For the text-containing cell, return its midpoint in [X, Y] coordinate format. 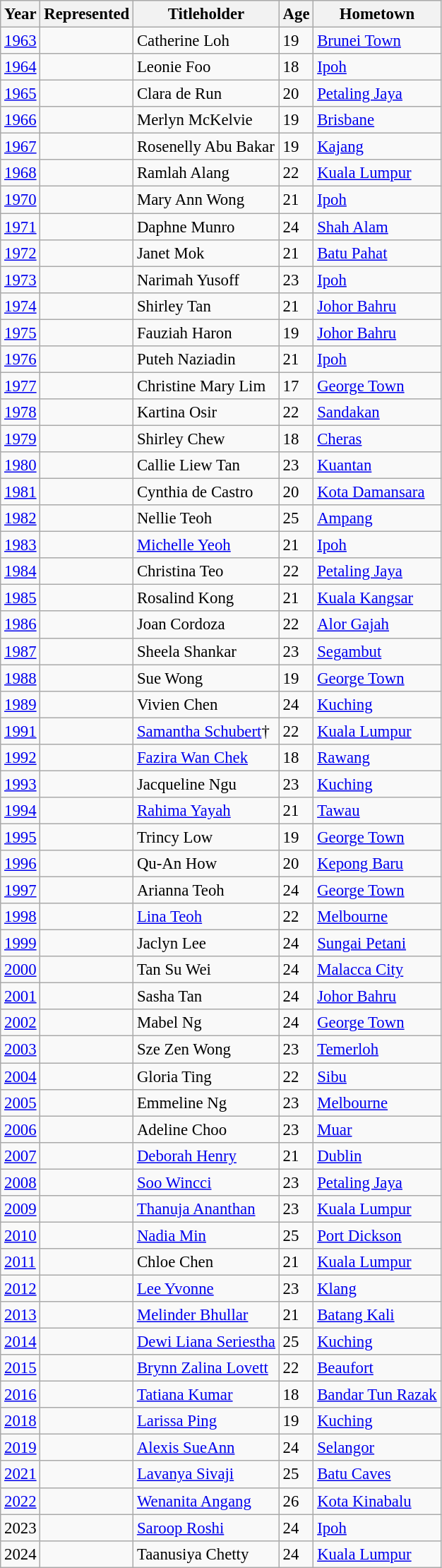
1976 [20, 360]
Lee Yvonne [206, 1288]
1979 [20, 439]
Mabel Ng [206, 1023]
1980 [20, 465]
Leonie Foo [206, 67]
2021 [20, 1475]
Soo Wincci [206, 1182]
Larissa Ping [206, 1421]
1983 [20, 545]
1995 [20, 837]
Shirley Chew [206, 439]
Segambut [377, 651]
Christine Mary Lim [206, 386]
Wenanita Angang [206, 1501]
Age [297, 14]
Saroop Roshi [206, 1528]
1988 [20, 678]
2009 [20, 1209]
Bandar Tun Razak [377, 1395]
2004 [20, 1076]
Represented [87, 14]
Kuantan [377, 465]
Cynthia de Castro [206, 492]
Rosalind Kong [206, 598]
1965 [20, 94]
1963 [20, 41]
2000 [20, 970]
1971 [20, 227]
2013 [20, 1315]
1984 [20, 571]
1964 [20, 67]
1981 [20, 492]
Jaclyn Lee [206, 944]
2014 [20, 1342]
Alor Gajah [377, 625]
2007 [20, 1156]
Thanuja Ananthan [206, 1209]
Titleholder [206, 14]
1993 [20, 784]
Temerloh [377, 1050]
Dublin [377, 1156]
1968 [20, 173]
1999 [20, 944]
2008 [20, 1182]
Nadia Min [206, 1235]
Emmeline Ng [206, 1103]
Tatiana Kumar [206, 1395]
Fauziah Haron [206, 333]
Janet Mok [206, 253]
2005 [20, 1103]
2024 [20, 1554]
Rawang [377, 758]
Tawau [377, 811]
Taanusiya Chetty [206, 1554]
Kota Kinabalu [377, 1501]
2022 [20, 1501]
Beaufort [377, 1368]
2019 [20, 1448]
Lina Teoh [206, 917]
Puteh Naziadin [206, 360]
1998 [20, 917]
Joan Cordoza [206, 625]
Kepong Baru [377, 864]
Sue Wong [206, 678]
1987 [20, 651]
Chloe Chen [206, 1262]
Callie Liew Tan [206, 465]
Michelle Yeoh [206, 545]
17 [297, 386]
Vivien Chen [206, 704]
Samantha Schubert† [206, 731]
2001 [20, 997]
Arianna Teoh [206, 891]
Sandakan [377, 412]
Sheela Shankar [206, 651]
2003 [20, 1050]
1970 [20, 200]
2011 [20, 1262]
Brisbane [377, 120]
Clara de Run [206, 94]
Kartina Osir [206, 412]
Port Dickson [377, 1235]
1985 [20, 598]
Alexis SueAnn [206, 1448]
26 [297, 1501]
2002 [20, 1023]
Sze Zen Wong [206, 1050]
1972 [20, 253]
Kuala Kangsar [377, 598]
Shirley Tan [206, 306]
Fazira Wan Chek [206, 758]
1966 [20, 120]
Adeline Choo [206, 1129]
Dewi Liana Seriestha [206, 1342]
Batu Pahat [377, 253]
Selangor [377, 1448]
1986 [20, 625]
Ampang [377, 518]
1989 [20, 704]
Lavanya Sivaji [206, 1475]
Brynn Zalina Lovett [206, 1368]
Qu-An How [206, 864]
1982 [20, 518]
2006 [20, 1129]
Christina Teo [206, 571]
Muar [377, 1129]
1996 [20, 864]
1977 [20, 386]
Merlyn McKelvie [206, 120]
1994 [20, 811]
Daphne Munro [206, 227]
1991 [20, 731]
Deborah Henry [206, 1156]
Sasha Tan [206, 997]
Malacca City [377, 970]
Batang Kali [377, 1315]
Sungai Petani [377, 944]
2018 [20, 1421]
1997 [20, 891]
Batu Caves [377, 1475]
Sibu [377, 1076]
Trincy Low [206, 837]
Gloria Ting [206, 1076]
Kota Damansara [377, 492]
1967 [20, 147]
Ramlah Alang [206, 173]
Jacqueline Ngu [206, 784]
1975 [20, 333]
Tan Su Wei [206, 970]
2012 [20, 1288]
Catherine Loh [206, 41]
Cheras [377, 439]
Year [20, 14]
Nellie Teoh [206, 518]
1974 [20, 306]
Rosenelly Abu Bakar [206, 147]
1992 [20, 758]
2023 [20, 1528]
2016 [20, 1395]
Kajang [377, 147]
1973 [20, 280]
Narimah Yusoff [206, 280]
2015 [20, 1368]
Klang [377, 1288]
Shah Alam [377, 227]
Hometown [377, 14]
Brunei Town [377, 41]
Mary Ann Wong [206, 200]
1978 [20, 412]
2010 [20, 1235]
Rahima Yayah [206, 811]
Melinder Bhullar [206, 1315]
